For the text-containing cell, return its midpoint in (X, Y) coordinate format. 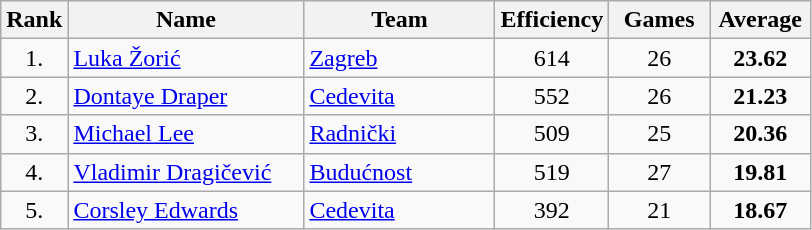
614 (552, 58)
25 (660, 134)
21.23 (760, 96)
Luka Žorić (186, 58)
Rank (34, 20)
20.36 (760, 134)
Dontaye Draper (186, 96)
3. (34, 134)
519 (552, 172)
509 (552, 134)
Radnički (400, 134)
1. (34, 58)
23.62 (760, 58)
4. (34, 172)
392 (552, 210)
27 (660, 172)
Games (660, 20)
21 (660, 210)
Name (186, 20)
19.81 (760, 172)
Average (760, 20)
5. (34, 210)
552 (552, 96)
Efficiency (552, 20)
Zagreb (400, 58)
Team (400, 20)
Michael Lee (186, 134)
18.67 (760, 210)
Vladimir Dragičević (186, 172)
2. (34, 96)
Corsley Edwards (186, 210)
Budućnost (400, 172)
